Pinpoint the cell where the given text exists, returning its (X, Y) midpoint coordinate. 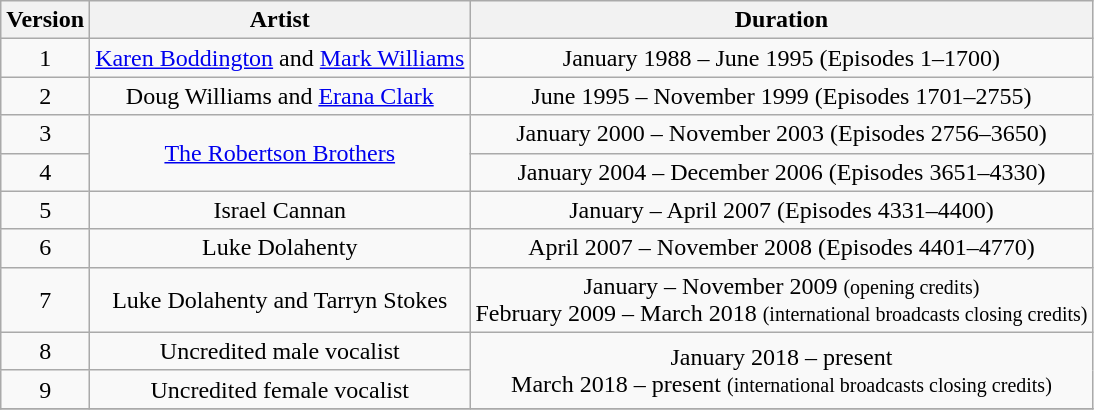
January 2000 – November 2003 (Episodes 2756–3650) (782, 134)
8 (46, 351)
Artist (280, 20)
January – November 2009 (opening credits)February 2009 – March 2018 (international broadcasts closing credits) (782, 300)
9 (46, 389)
Karen Boddington and Mark Williams (280, 58)
June 1995 – November 1999 (Episodes 1701–2755) (782, 96)
Duration (782, 20)
5 (46, 210)
Luke Dolahenty and Tarryn Stokes (280, 300)
Version (46, 20)
Doug Williams and Erana Clark (280, 96)
January 2004 – December 2006 (Episodes 3651–4330) (782, 172)
6 (46, 248)
Luke Dolahenty (280, 248)
2 (46, 96)
7 (46, 300)
3 (46, 134)
Uncredited female vocalist (280, 389)
January 2018 – present March 2018 – present (international broadcasts closing credits) (782, 370)
Israel Cannan (280, 210)
April 2007 – November 2008 (Episodes 4401–4770) (782, 248)
The Robertson Brothers (280, 153)
4 (46, 172)
January – April 2007 (Episodes 4331–4400) (782, 210)
Uncredited male vocalist (280, 351)
1 (46, 58)
January 1988 – June 1995 (Episodes 1–1700) (782, 58)
